From the cell containing the given text, extract its center point as (x, y) coordinate. 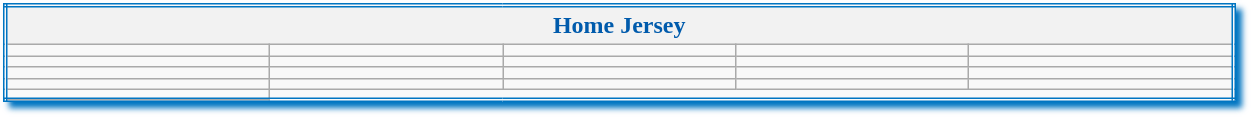
Home Jersey (619, 25)
